Provide the (x, y) coordinate of the cell's center where the given text is located.  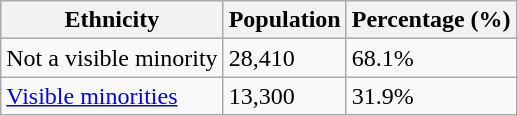
28,410 (284, 58)
Percentage (%) (431, 20)
Not a visible minority (112, 58)
31.9% (431, 96)
68.1% (431, 58)
Population (284, 20)
Visible minorities (112, 96)
13,300 (284, 96)
Ethnicity (112, 20)
